Locate the cell with the specified text and output its [x, y] center coordinate. 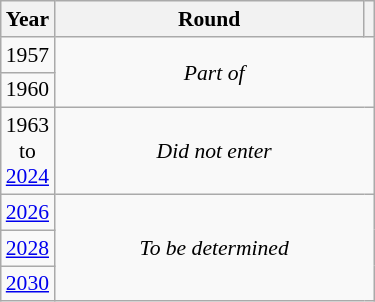
1960 [28, 90]
1957 [28, 55]
1963to2024 [28, 152]
Did not enter [214, 152]
To be determined [214, 248]
Part of [214, 72]
Year [28, 19]
2030 [28, 284]
Round [209, 19]
2028 [28, 248]
2026 [28, 213]
